Output the (x, y) coordinate of the center of the cell containing the given text.  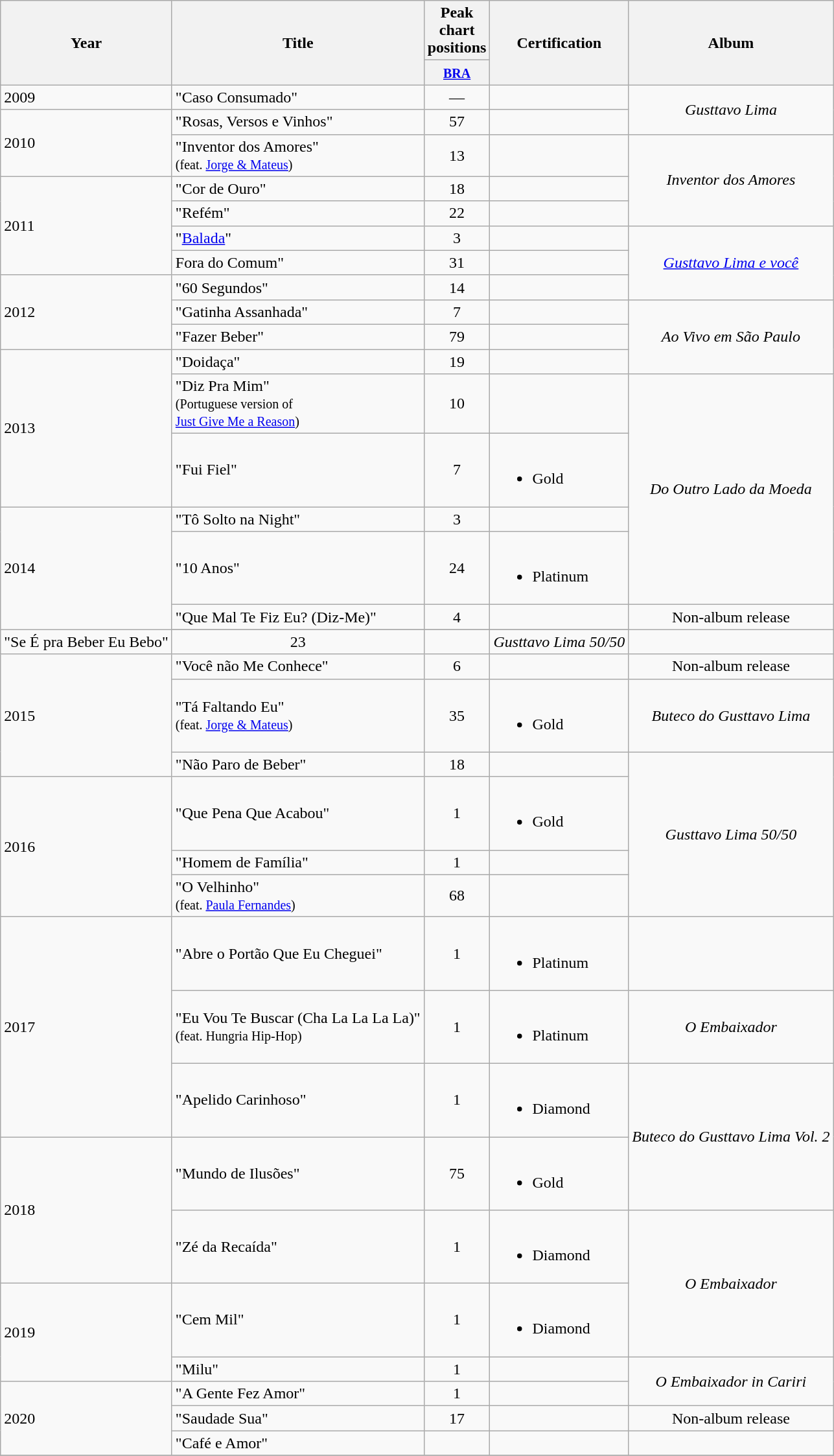
"Eu Vou Te Buscar (Cha La La La La)" (feat. Hungria Hip-Hop) (298, 1027)
O Embaixador in Cariri (731, 1381)
2019 (87, 1333)
Buteco do Gusttavo Lima (731, 716)
35 (457, 716)
"Caso Consumado" (298, 97)
Inventor dos Amores (731, 180)
"Você não Me Conhece" (298, 666)
"Que Pena Que Acabou" (298, 813)
"Tá Faltando Eu" (feat. Jorge & Mateus) (298, 716)
2018 (87, 1210)
"Gatinha Assanhada" (298, 312)
68 (457, 896)
— (457, 97)
17 (457, 1418)
"A Gente Fez Amor" (298, 1394)
"Se É pra Beber Eu Bebo" (87, 642)
"Cem Mil" (298, 1320)
"60 Segundos" (298, 287)
2017 (87, 1027)
2020 (87, 1418)
Gusttavo Lima (731, 110)
79 (457, 336)
10 (457, 404)
Buteco do Gusttavo Lima Vol. 2 (731, 1136)
"Não Paro de Beber" (298, 764)
2013 (87, 428)
13 (457, 156)
Fora do Comum" (298, 263)
"Zé da Recaída" (298, 1247)
"Saudade Sua" (298, 1418)
"Milu" (298, 1369)
14 (457, 287)
2009 (87, 97)
"10 Anos" (298, 568)
2016 (87, 847)
2015 (87, 716)
"Homem de Família" (298, 862)
Do Outro Lado da Moeda (731, 489)
Album (731, 43)
"Café e Amor" (298, 1443)
57 (457, 122)
23 (298, 642)
"Balada" (298, 238)
"O Velhinho"(feat. Paula Fernandes) (298, 896)
19 (457, 361)
2012 (87, 312)
Year (87, 43)
Certification (559, 43)
6 (457, 666)
BRA (457, 73)
75 (457, 1173)
"Que Mal Te Fiz Eu? (Diz-Me)" (298, 617)
2014 (87, 568)
"Mundo de Ilusões" (298, 1173)
"Inventor dos Amores" (feat. Jorge & Mateus) (298, 156)
2010 (87, 143)
"Refém" (298, 213)
"Apelido Carinhoso" (298, 1099)
Gusttavo Lima e você (731, 263)
Ao Vivo em São Paulo (731, 336)
4 (457, 617)
"Rosas, Versos e Vinhos" (298, 122)
31 (457, 263)
"Cor de Ouro" (298, 189)
"Abre o Portão Que Eu Cheguei" (298, 953)
24 (457, 568)
22 (457, 213)
Title (298, 43)
"Diz Pra Mim" (Portuguese version of Just Give Me a Reason) (298, 404)
2011 (87, 226)
Peak chart positions (457, 30)
"Doidaça" (298, 361)
"Tô Solto na Night" (298, 519)
"Fui Fiel" (298, 471)
"Fazer Beber" (298, 336)
